Extract the (X, Y) coordinate from the center of the cell holding the provided text.  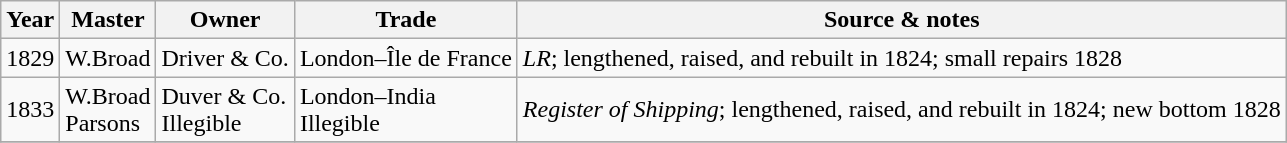
Year (30, 20)
W.Broad (108, 58)
W.BroadParsons (108, 110)
Driver & Co. (225, 58)
London–Île de France (406, 58)
London–IndiaIllegible (406, 110)
Owner (225, 20)
Source & notes (902, 20)
1833 (30, 110)
Duver & Co.Illegible (225, 110)
Register of Shipping; lengthened, raised, and rebuilt in 1824; new bottom 1828 (902, 110)
Trade (406, 20)
LR; lengthened, raised, and rebuilt in 1824; small repairs 1828 (902, 58)
Master (108, 20)
1829 (30, 58)
